Search for the cell housing the specified text and yield its [x, y] center coordinate. 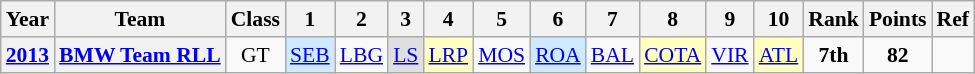
GT [256, 55]
9 [730, 19]
2 [362, 19]
BMW Team RLL [140, 55]
Rank [834, 19]
3 [406, 19]
Ref [953, 19]
VIR [730, 55]
BAL [612, 55]
Points [898, 19]
6 [558, 19]
Year [28, 19]
5 [502, 19]
82 [898, 55]
LS [406, 55]
ROA [558, 55]
LBG [362, 55]
SEB [310, 55]
Team [140, 19]
1 [310, 19]
MOS [502, 55]
7th [834, 55]
ATL [779, 55]
8 [672, 19]
LRP [448, 55]
COTA [672, 55]
10 [779, 19]
2013 [28, 55]
4 [448, 19]
7 [612, 19]
Class [256, 19]
